Return [x, y] of the center of cell containing provided text 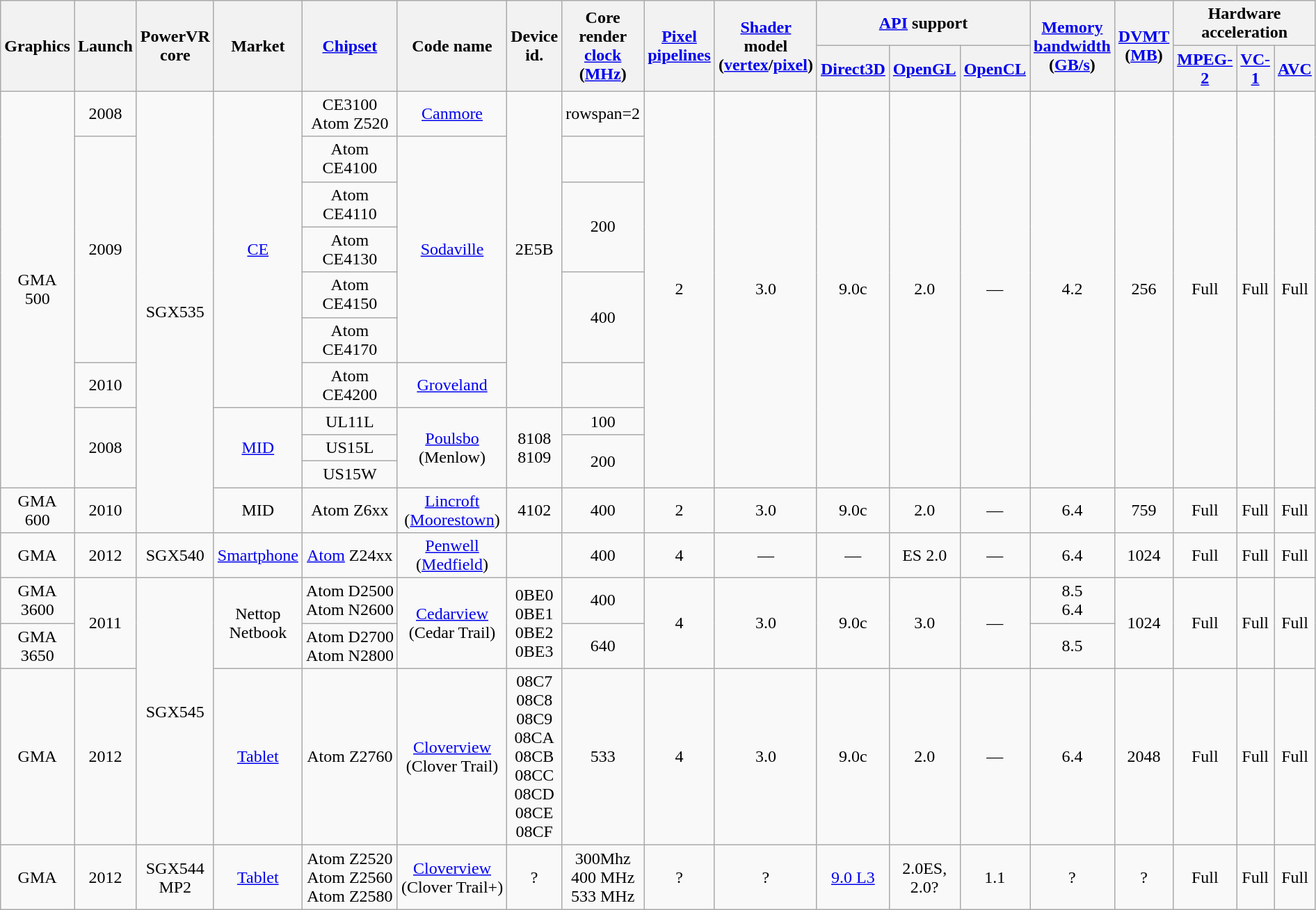
533 [603, 757]
Memory bandwidth (GB/s) [1073, 46]
Atom D2500Atom N2600 [349, 601]
GMA 3600 [38, 601]
Shader model(vertex/pixel) [765, 46]
SGX535 [175, 312]
9.0 L3 [853, 877]
Atom Z6xx [349, 509]
Core renderclock (MHz) [603, 46]
Market [257, 46]
OpenGL [924, 68]
2048 [1144, 757]
Atom Z2760 [349, 757]
81088109 [534, 447]
Chipset [349, 46]
4.2 [1073, 289]
4102 [534, 509]
Atom Z2520Atom Z2560Atom Z2580 [349, 877]
Atom CE4100 [349, 159]
OpenCL [995, 68]
08C708C808C908CA08CB08CC08CD08CE08CF [534, 757]
Graphics [38, 46]
Hardware acceleration [1245, 24]
300Mhz400 MHz533 MHz [603, 877]
100 [603, 421]
640 [603, 646]
Device id. [534, 46]
CE [257, 249]
Atom CE4200 [349, 385]
8.5 [1073, 646]
DVMT (MB) [1144, 46]
Atom D2700Atom N2800 [349, 646]
Code name [452, 46]
Canmore [452, 114]
8.56.4 [1073, 601]
Atom Z24xx [349, 555]
NettopNetbook [257, 623]
SGX545 [175, 712]
UL11L [349, 421]
2.0ES, 2.0? [924, 877]
API support [923, 24]
Atom CE4130 [349, 249]
2009 [105, 249]
Atom CE4150 [349, 295]
Smartphone [257, 555]
Cloverview (Clover Trail) [452, 757]
Cedarview (Cedar Trail) [452, 623]
Launch [105, 46]
759 [1144, 509]
2011 [105, 623]
PowerVR core [175, 46]
MPEG-2 [1205, 68]
US15W [349, 474]
Pixel pipelines [680, 46]
rowspan=2 [603, 114]
Atom CE4170 [349, 340]
CE3100Atom Z520 [349, 114]
SGX544 MP2 [175, 877]
GMA 3650 [38, 646]
Direct3D [853, 68]
AVC [1295, 68]
SGX540 [175, 555]
Groveland [452, 385]
2E5B [534, 249]
US15L [349, 447]
Sodaville [452, 249]
Penwell (Medfield) [452, 555]
ES 2.0 [924, 555]
GMA 500 [38, 289]
Atom CE4110 [349, 205]
0BE00BE10BE20BE3 [534, 623]
VC-1 [1255, 68]
1.1 [995, 877]
Cloverview (Clover Trail+) [452, 877]
Poulsbo (Menlow) [452, 447]
256 [1144, 289]
GMA 600 [38, 509]
Lincroft (Moorestown) [452, 509]
